Provide the [x, y] coordinate of the cell's center where the given text is located.  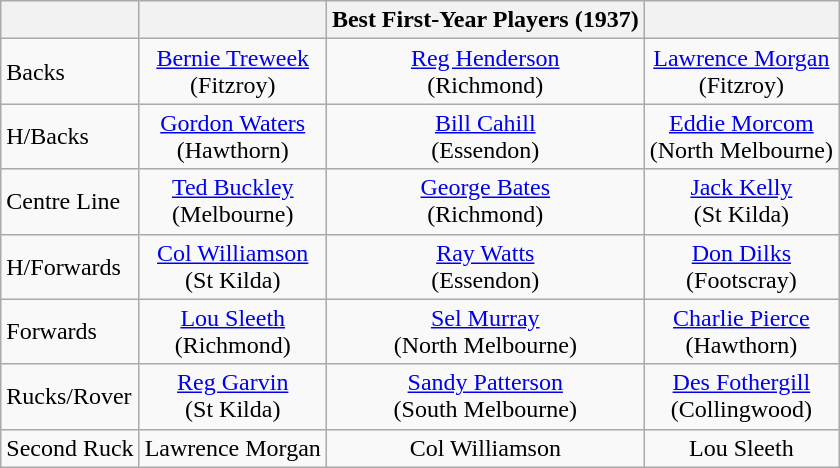
Bill Cahill(Essendon) [485, 136]
Gordon Waters(Hawthorn) [232, 136]
Lawrence Morgan(Fitzroy) [741, 72]
H/Backs [70, 136]
Lou Sleeth(Richmond) [232, 332]
Forwards [70, 332]
Col Williamson [485, 448]
Ted Buckley(Melbourne) [232, 202]
Charlie Pierce(Hawthorn) [741, 332]
Reg Garvin(St Kilda) [232, 396]
Ray Watts(Essendon) [485, 266]
H/Forwards [70, 266]
Reg Henderson(Richmond) [485, 72]
George Bates(Richmond) [485, 202]
Bernie Treweek(Fitzroy) [232, 72]
Don Dilks(Footscray) [741, 266]
Sandy Patterson(South Melbourne) [485, 396]
Jack Kelly(St Kilda) [741, 202]
Rucks/Rover [70, 396]
Col Williamson(St Kilda) [232, 266]
Centre Line [70, 202]
Backs [70, 72]
Lou Sleeth [741, 448]
Lawrence Morgan [232, 448]
Eddie Morcom(North Melbourne) [741, 136]
Second Ruck [70, 448]
Sel Murray(North Melbourne) [485, 332]
Des Fothergill(Collingwood) [741, 396]
Best First-Year Players (1937) [485, 20]
